Extract the [X, Y] coordinate from the center of the cell holding the provided text.  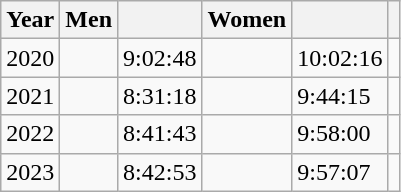
8:42:53 [160, 172]
8:41:43 [160, 134]
9:58:00 [340, 134]
9:57:07 [340, 172]
2023 [30, 172]
2022 [30, 134]
9:44:15 [340, 96]
Women [247, 20]
9:02:48 [160, 58]
2021 [30, 96]
Year [30, 20]
2020 [30, 58]
Men [89, 20]
8:31:18 [160, 96]
10:02:16 [340, 58]
